Detect which cell encompasses the target text, then output its [x, y] center coordinate. 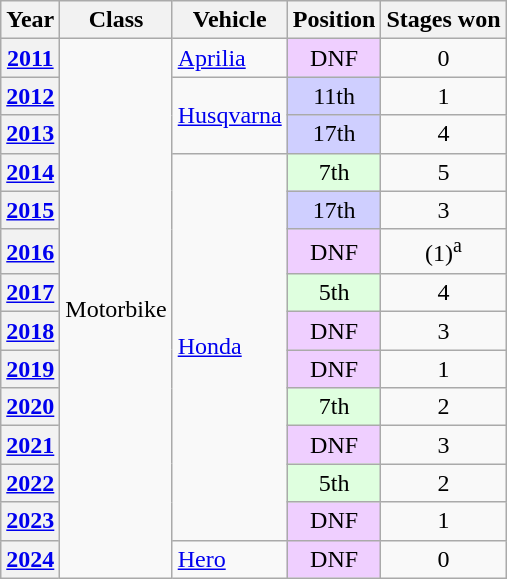
2019 [30, 369]
2015 [30, 210]
2013 [30, 134]
Position [334, 20]
2014 [30, 172]
Year [30, 20]
Husqvarna [230, 115]
2017 [30, 293]
Hero [230, 559]
11th [334, 96]
Stages won [444, 20]
2020 [30, 407]
2023 [30, 521]
Motorbike [116, 308]
Vehicle [230, 20]
2016 [30, 252]
5 [444, 172]
Honda [230, 346]
2022 [30, 483]
(1)a [444, 252]
2012 [30, 96]
2018 [30, 331]
Class [116, 20]
2021 [30, 445]
2011 [30, 58]
2024 [30, 559]
Aprilia [230, 58]
